For the text-containing cell, return its midpoint in [X, Y] coordinate format. 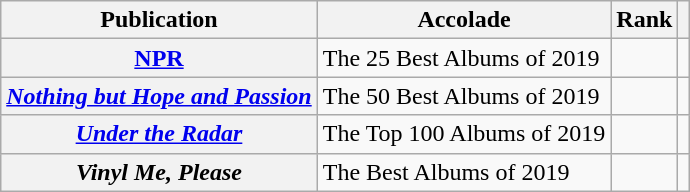
Accolade [464, 20]
The Top 100 Albums of 2019 [464, 134]
Nothing but Hope and Passion [159, 96]
Vinyl Me, Please [159, 172]
The 50 Best Albums of 2019 [464, 96]
Rank [644, 20]
Under the Radar [159, 134]
Publication [159, 20]
NPR [159, 58]
The 25 Best Albums of 2019 [464, 58]
The Best Albums of 2019 [464, 172]
